Scan for the cell matching the given text and deliver its [X, Y] coordinate at center. 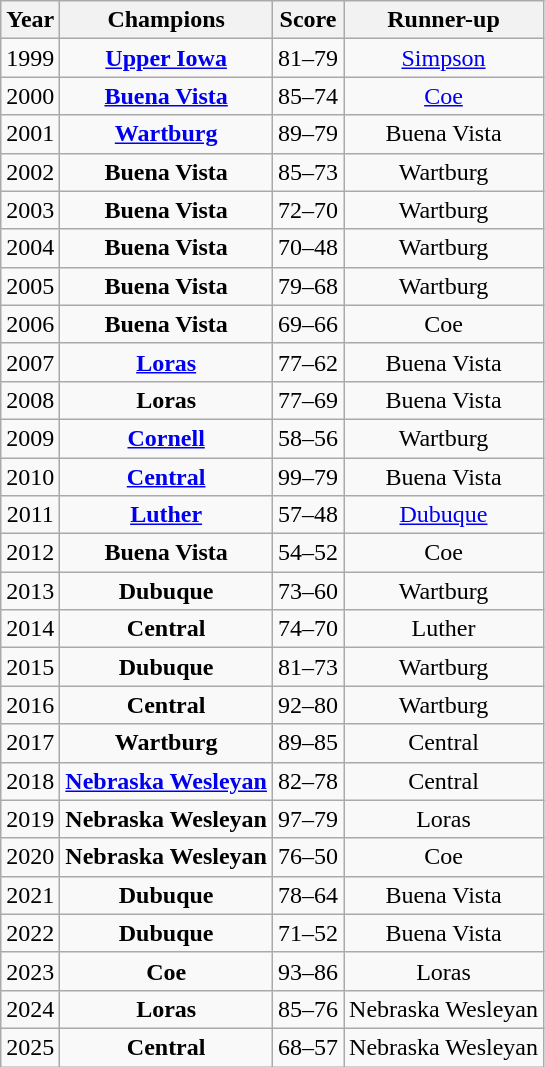
2011 [30, 515]
2003 [30, 210]
2021 [30, 895]
2009 [30, 438]
70–48 [308, 248]
2016 [30, 705]
85–76 [308, 1009]
2002 [30, 172]
2018 [30, 781]
Upper Iowa [166, 58]
Year [30, 20]
Score [308, 20]
72–70 [308, 210]
2023 [30, 971]
85–74 [308, 96]
Cornell [166, 438]
Simpson [444, 58]
78–64 [308, 895]
Champions [166, 20]
74–70 [308, 629]
2015 [30, 667]
97–79 [308, 819]
2017 [30, 743]
89–85 [308, 743]
Runner-up [444, 20]
77–62 [308, 362]
81–73 [308, 667]
85–73 [308, 172]
1999 [30, 58]
2010 [30, 477]
71–52 [308, 933]
2013 [30, 591]
2024 [30, 1009]
68–57 [308, 1047]
92–80 [308, 705]
81–79 [308, 58]
2000 [30, 96]
2025 [30, 1047]
79–68 [308, 286]
58–56 [308, 438]
2001 [30, 134]
2007 [30, 362]
69–66 [308, 324]
2019 [30, 819]
82–78 [308, 781]
2005 [30, 286]
77–69 [308, 400]
57–48 [308, 515]
2022 [30, 933]
73–60 [308, 591]
2008 [30, 400]
2020 [30, 857]
76–50 [308, 857]
99–79 [308, 477]
2012 [30, 553]
2006 [30, 324]
2014 [30, 629]
89–79 [308, 134]
2004 [30, 248]
93–86 [308, 971]
54–52 [308, 553]
